Find where the given text appears and provide that cell's center as (X, Y) coordinate. 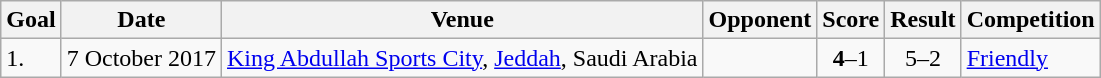
7 October 2017 (141, 58)
Score (851, 20)
1. (31, 58)
Result (923, 20)
Goal (31, 20)
Opponent (760, 20)
5–2 (923, 58)
Friendly (1030, 58)
Date (141, 20)
Competition (1030, 20)
4–1 (851, 58)
King Abdullah Sports City, Jeddah, Saudi Arabia (463, 58)
Venue (463, 20)
